Determine the [x, y] coordinate at the center of the cell enclosing the given text.  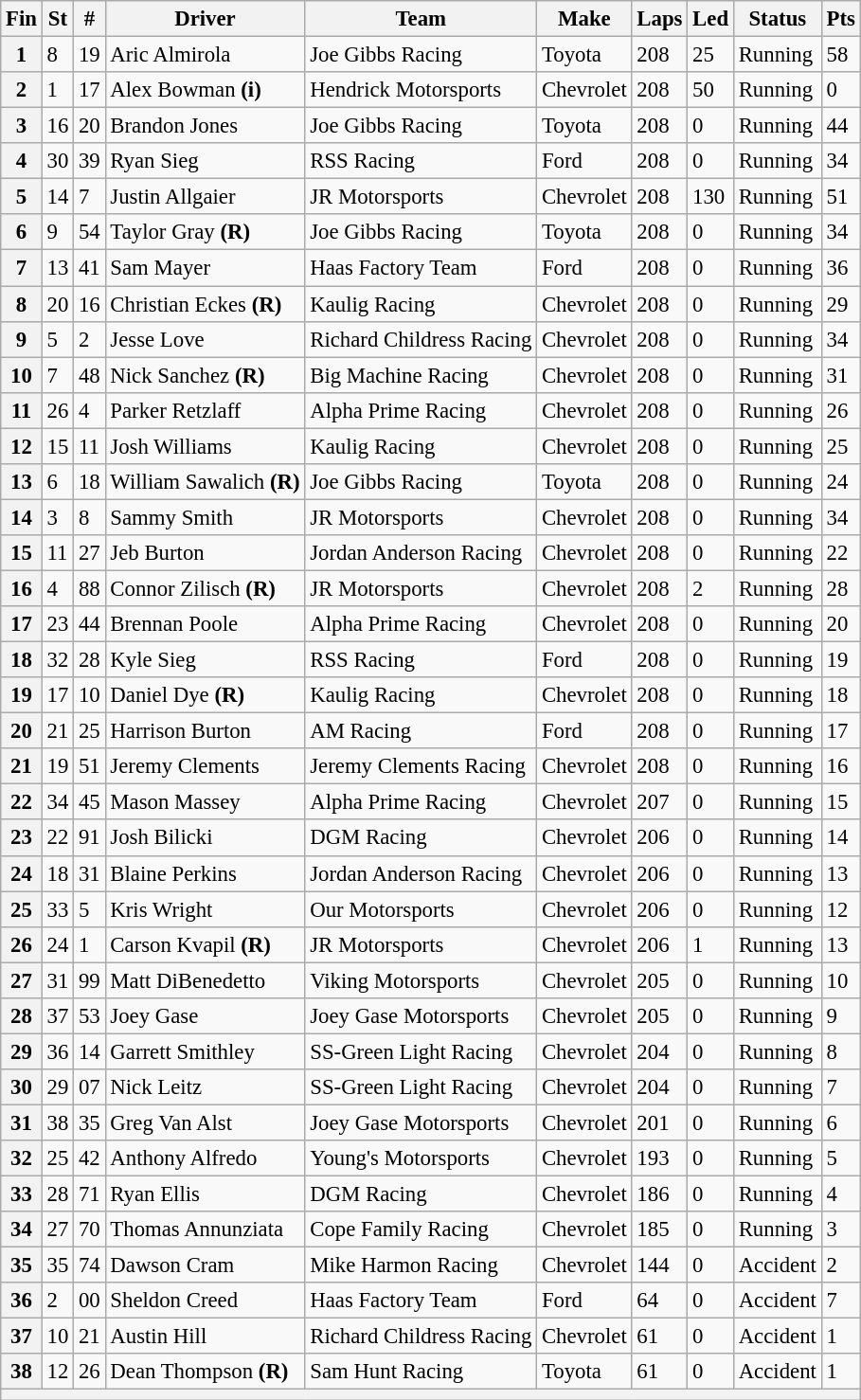
Status [777, 19]
Mike Harmon Racing [421, 1265]
99 [89, 980]
Blaine Perkins [205, 873]
50 [710, 90]
00 [89, 1301]
# [89, 19]
Kris Wright [205, 909]
Alex Bowman (i) [205, 90]
Christian Eckes (R) [205, 304]
207 [659, 802]
71 [89, 1194]
130 [710, 197]
Ryan Sieg [205, 161]
Harrison Burton [205, 731]
Dawson Cram [205, 1265]
Cope Family Racing [421, 1229]
Anthony Alfredo [205, 1158]
53 [89, 1016]
186 [659, 1194]
41 [89, 268]
Fin [22, 19]
Big Machine Racing [421, 375]
Jesse Love [205, 339]
Aric Almirola [205, 55]
Parker Retzlaff [205, 410]
42 [89, 1158]
Mason Massey [205, 802]
Driver [205, 19]
Taylor Gray (R) [205, 232]
Nick Sanchez (R) [205, 375]
Sammy Smith [205, 517]
Pts [841, 19]
Connor Zilisch (R) [205, 588]
64 [659, 1301]
54 [89, 232]
Sam Mayer [205, 268]
Viking Motorsports [421, 980]
88 [89, 588]
39 [89, 161]
Jeremy Clements [205, 766]
Justin Allgaier [205, 197]
45 [89, 802]
Laps [659, 19]
Joey Gase [205, 1016]
Nick Leitz [205, 1087]
07 [89, 1087]
Led [710, 19]
William Sawalich (R) [205, 482]
144 [659, 1265]
48 [89, 375]
Kyle Sieg [205, 660]
Carson Kvapil (R) [205, 944]
Josh Bilicki [205, 838]
Matt DiBenedetto [205, 980]
Jeb Burton [205, 553]
74 [89, 1265]
58 [841, 55]
91 [89, 838]
Make [584, 19]
Brennan Poole [205, 624]
Garrett Smithley [205, 1051]
Team [421, 19]
Dean Thompson (R) [205, 1373]
St [57, 19]
Ryan Ellis [205, 1194]
Thomas Annunziata [205, 1229]
AM Racing [421, 731]
Greg Van Alst [205, 1122]
Brandon Jones [205, 126]
Jeremy Clements Racing [421, 766]
70 [89, 1229]
185 [659, 1229]
Young's Motorsports [421, 1158]
Our Motorsports [421, 909]
Daniel Dye (R) [205, 695]
193 [659, 1158]
Sam Hunt Racing [421, 1373]
Austin Hill [205, 1337]
201 [659, 1122]
Sheldon Creed [205, 1301]
Hendrick Motorsports [421, 90]
Josh Williams [205, 446]
